Pinpoint the cell where the given text exists, returning its (X, Y) midpoint coordinate. 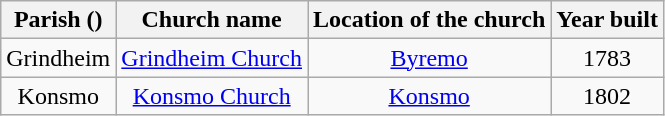
Church name (212, 20)
1783 (608, 58)
Byremo (430, 58)
Year built (608, 20)
Parish () (58, 20)
Location of the church (430, 20)
1802 (608, 96)
Konsmo Church (212, 96)
Grindheim Church (212, 58)
Grindheim (58, 58)
